Provide the (X, Y) coordinate of the cell's center where the given text is located.  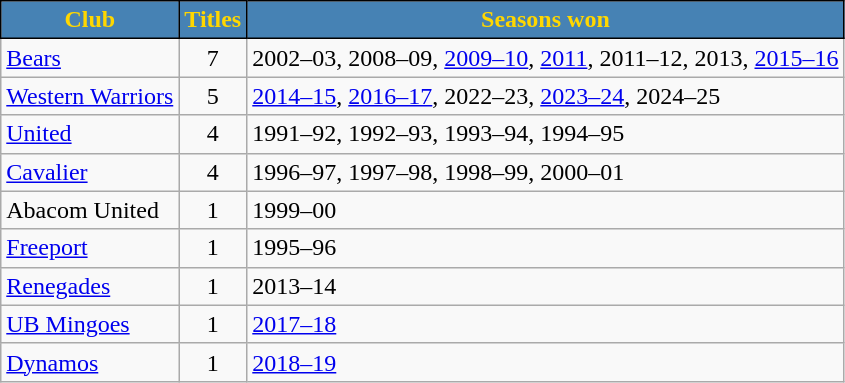
2017–18 (546, 324)
Renegades (90, 286)
UB Mingoes (90, 324)
Freeport (90, 248)
2013–14 (546, 286)
Dynamos (90, 362)
2002–03, 2008–09, 2009–10, 2011, 2011–12, 2013, 2015–16 (546, 58)
1995–96 (546, 248)
Western Warriors (90, 96)
Cavalier (90, 172)
7 (213, 58)
2014–15, 2016–17, 2022–23, 2023–24, 2024–25 (546, 96)
Abacom United (90, 210)
1999–00 (546, 210)
1996–97, 1997–98, 1998–99, 2000–01 (546, 172)
Titles (213, 20)
1991–92, 1992–93, 1993–94, 1994–95 (546, 134)
Club (90, 20)
United (90, 134)
5 (213, 96)
Seasons won (546, 20)
2018–19 (546, 362)
Bears (90, 58)
